Pinpoint the cell where the given text exists, returning its [x, y] midpoint coordinate. 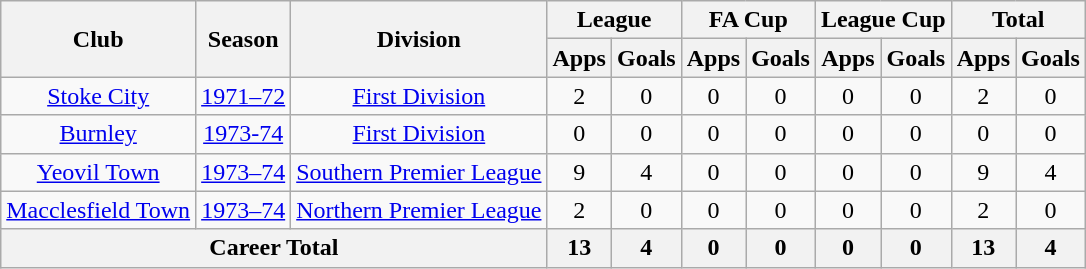
1971–72 [244, 96]
Northern Premier League [419, 210]
1973-74 [244, 134]
Yeovil Town [98, 172]
Southern Premier League [419, 172]
Club [98, 39]
FA Cup [748, 20]
Macclesfield Town [98, 210]
Burnley [98, 134]
Stoke City [98, 96]
Total [1018, 20]
League [614, 20]
Division [419, 39]
Career Total [274, 248]
League Cup [883, 20]
Season [244, 39]
